From the cell containing the given text, extract its center point as [X, Y] coordinate. 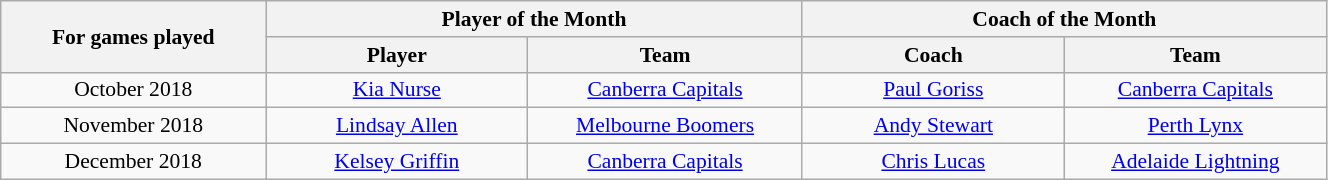
Lindsay Allen [397, 126]
Andy Stewart [933, 126]
Melbourne Boomers [665, 126]
Player of the Month [534, 19]
November 2018 [134, 126]
Coach of the Month [1064, 19]
December 2018 [134, 162]
Chris Lucas [933, 162]
Perth Lynx [1195, 126]
Coach [933, 55]
Player [397, 55]
Adelaide Lightning [1195, 162]
Kia Nurse [397, 90]
Kelsey Griffin [397, 162]
October 2018 [134, 90]
Paul Goriss [933, 90]
For games played [134, 36]
